Find where the given text appears and provide that cell's center as (X, Y) coordinate. 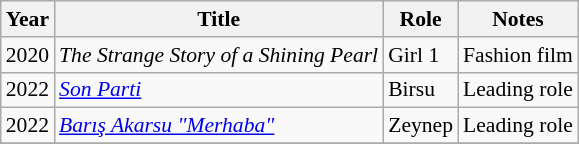
Birsu (420, 90)
Girl 1 (420, 55)
Zeynep (420, 126)
Notes (518, 19)
Son Parti (218, 90)
2020 (28, 55)
Fashion film (518, 55)
Barış Akarsu "Merhaba" (218, 126)
Year (28, 19)
The Strange Story of a Shining Pearl (218, 55)
Title (218, 19)
Role (420, 19)
